Return [x, y] of the center of cell containing provided text 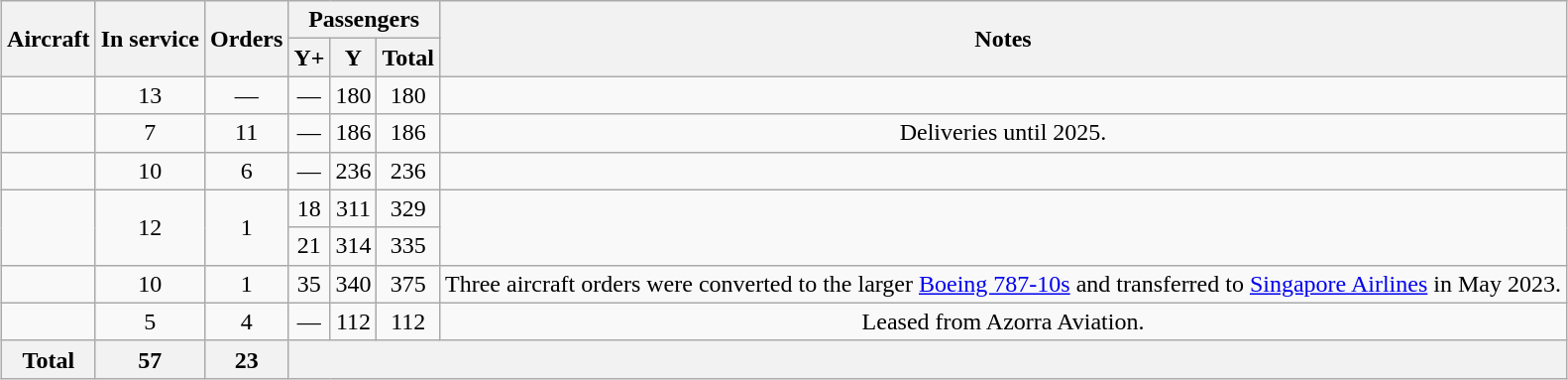
23 [246, 359]
375 [408, 284]
311 [353, 208]
13 [150, 95]
340 [353, 284]
In service [150, 39]
Y+ [309, 58]
Notes [1003, 39]
Aircraft [50, 39]
Orders [246, 39]
35 [309, 284]
5 [150, 321]
329 [408, 208]
21 [309, 246]
Three aircraft orders were converted to the larger Boeing 787-10s and transferred to Singapore Airlines in May 2023. [1003, 284]
6 [246, 171]
18 [309, 208]
12 [150, 227]
Deliveries until 2025. [1003, 133]
Leased from Azorra Aviation. [1003, 321]
7 [150, 133]
314 [353, 246]
11 [246, 133]
4 [246, 321]
Y [353, 58]
Passengers [365, 20]
57 [150, 359]
335 [408, 246]
